Search for the cell housing the specified text and yield its [X, Y] center coordinate. 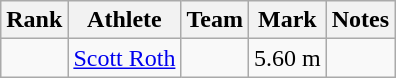
Mark [287, 20]
Rank [34, 20]
Athlete [124, 20]
Team [215, 20]
5.60 m [287, 58]
Scott Roth [124, 58]
Notes [360, 20]
